Extract the (X, Y) coordinate from the center of the cell holding the provided text.  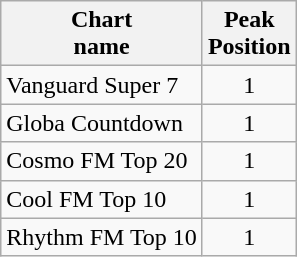
Cool FM Top 10 (102, 199)
Globa Countdown (102, 123)
Vanguard Super 7 (102, 85)
Rhythm FM Top 10 (102, 237)
Chart name (102, 34)
PeakPosition (249, 34)
Cosmo FM Top 20 (102, 161)
